Determine the [x, y] coordinate at the center of the cell enclosing the given text.  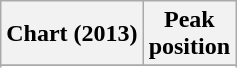
Chart (2013) [72, 34]
Peakposition [189, 34]
